Provide the (x, y) coordinate of the cell's center where the given text is located.  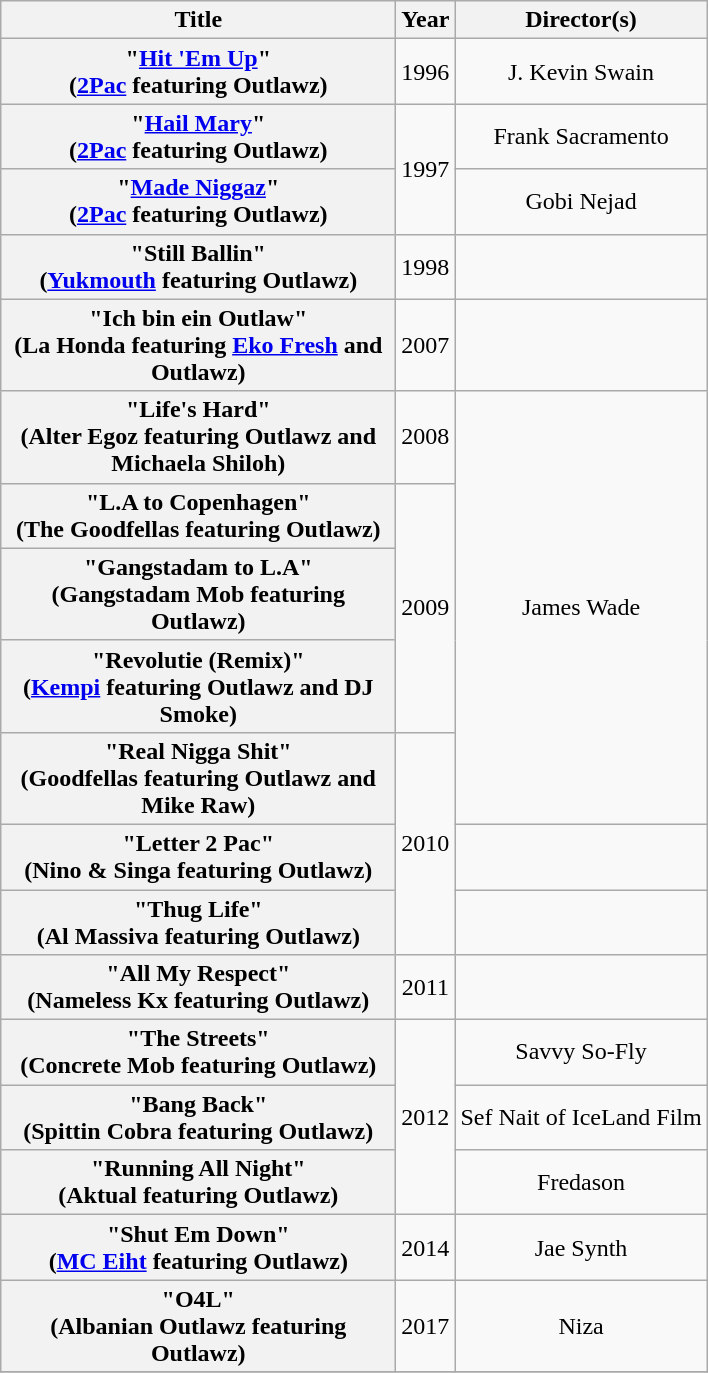
2008 (426, 437)
Gobi Nejad (581, 202)
Sef Nait of IceLand Film (581, 1118)
Savvy So-Fly (581, 1052)
Frank Sacramento (581, 136)
Director(s) (581, 20)
"Shut Em Down"(MC Eiht featuring Outlawz) (198, 1248)
"Thug Life"(Al Massiva featuring Outlawz) (198, 922)
2017 (426, 1326)
"Bang Back"(Spittin Cobra featuring Outlawz) (198, 1118)
2010 (426, 843)
1998 (426, 266)
"Made Niggaz"(2Pac featuring Outlawz) (198, 202)
"Real Nigga Shit"(Goodfellas featuring Outlawz and Mike Raw) (198, 778)
1996 (426, 72)
2009 (426, 608)
"Revolutie (Remix)"(Kempi featuring Outlawz and DJ Smoke) (198, 686)
"Still Ballin"(Yukmouth featuring Outlawz) (198, 266)
"Hit 'Em Up"(2Pac featuring Outlawz) (198, 72)
"The Streets"(Concrete Mob featuring Outlawz) (198, 1052)
J. Kevin Swain (581, 72)
"All My Respect"(Nameless Kx featuring Outlawz) (198, 988)
"Hail Mary"(2Pac featuring Outlawz) (198, 136)
Fredason (581, 1182)
"Life's Hard"(Alter Egoz featuring Outlawz and Michaela Shiloh) (198, 437)
2012 (426, 1118)
"O4L"(Albanian Outlawz featuring Outlawz) (198, 1326)
1997 (426, 169)
"Letter 2 Pac"(Nino & Singa featuring Outlawz) (198, 856)
Niza (581, 1326)
Year (426, 20)
Title (198, 20)
Jae Synth (581, 1248)
"L.A to Copenhagen"(The Goodfellas featuring Outlawz) (198, 516)
2007 (426, 345)
2014 (426, 1248)
James Wade (581, 608)
"Ich bin ein Outlaw"(La Honda featuring Eko Fresh and Outlawz) (198, 345)
2011 (426, 988)
"Running All Night"(Aktual featuring Outlawz) (198, 1182)
"Gangstadam to L.A"(Gangstadam Mob featuring Outlawz) (198, 594)
